Extract the (x, y) coordinate from the center of the cell holding the provided text.  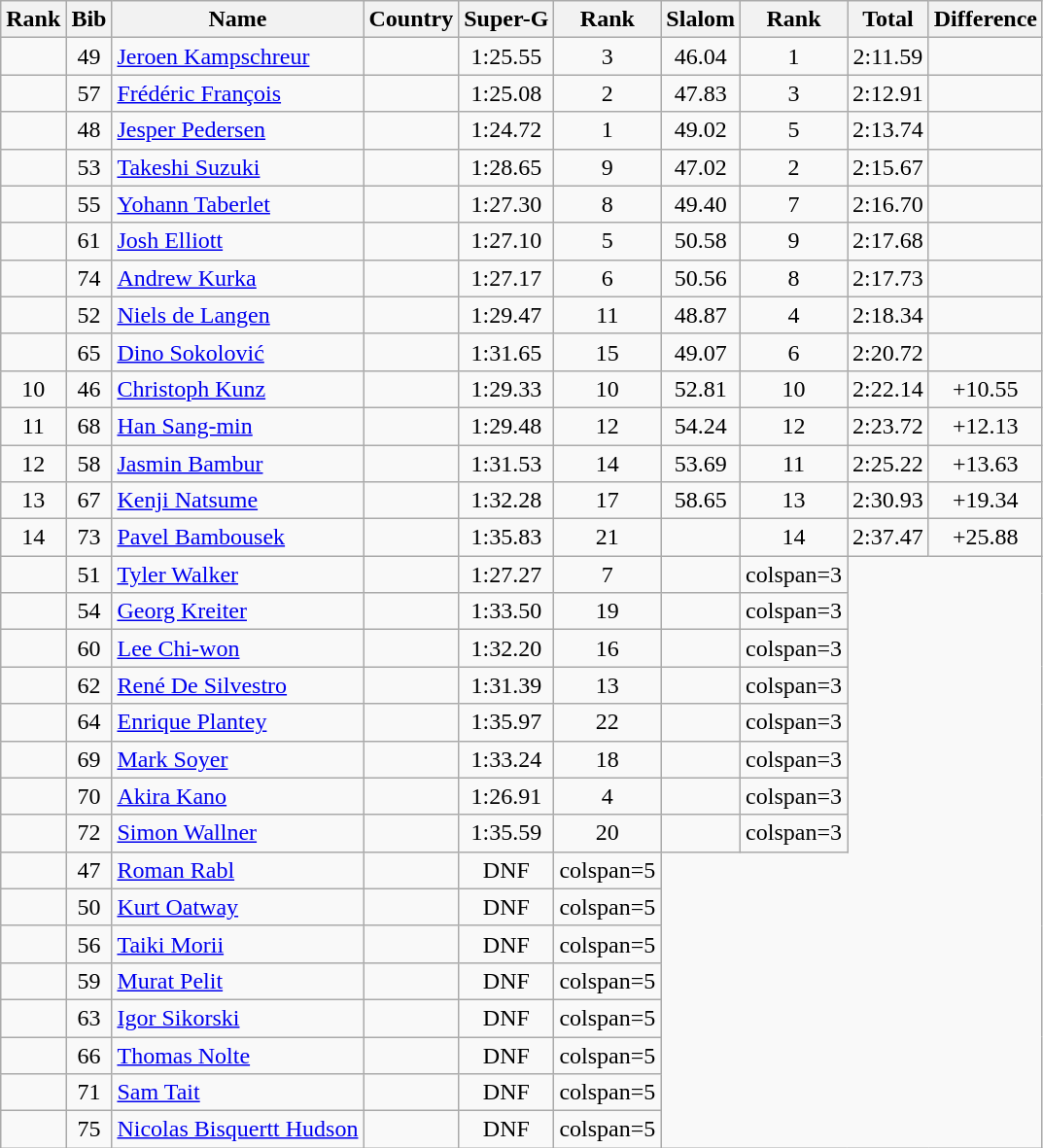
1:35.59 (506, 833)
+25.88 (986, 538)
Andrew Kurka (237, 278)
60 (89, 648)
49.07 (701, 352)
1:27.10 (506, 241)
2:30.93 (888, 501)
Thomas Nolte (237, 1055)
17 (608, 501)
+13.63 (986, 464)
52.81 (701, 389)
Kurt Oatway (237, 907)
Josh Elliott (237, 241)
49.40 (701, 204)
Dino Sokolović (237, 352)
1:29.33 (506, 389)
Total (888, 19)
Roman Rabl (237, 870)
2:16.70 (888, 204)
Difference (986, 19)
Enrique Plantey (237, 722)
57 (89, 93)
2:25.22 (888, 464)
Bib (89, 19)
2:37.47 (888, 538)
49.02 (701, 130)
Frédéric François (237, 93)
Christoph Kunz (237, 389)
71 (89, 1093)
Niels de Langen (237, 315)
73 (89, 538)
2:18.34 (888, 315)
1:24.72 (506, 130)
20 (608, 833)
2:12.91 (888, 93)
1:31.53 (506, 464)
Jasmin Bambur (237, 464)
61 (89, 241)
48 (89, 130)
Name (237, 19)
2:22.14 (888, 389)
René De Silvestro (237, 685)
58.65 (701, 501)
47.83 (701, 93)
1:27.30 (506, 204)
2:13.74 (888, 130)
1:29.48 (506, 426)
Yohann Taberlet (237, 204)
Georg Kreiter (237, 611)
1:31.39 (506, 685)
74 (89, 278)
1:32.20 (506, 648)
22 (608, 722)
1:27.17 (506, 278)
54.24 (701, 426)
68 (89, 426)
2:15.67 (888, 167)
2:20.72 (888, 352)
Igor Sikorski (237, 1018)
Super-G (506, 19)
Country (411, 19)
59 (89, 981)
72 (89, 833)
65 (89, 352)
67 (89, 501)
1:26.91 (506, 796)
+12.13 (986, 426)
Nicolas Bisquertt Hudson (237, 1130)
1:33.50 (506, 611)
50.58 (701, 241)
53 (89, 167)
1:35.83 (506, 538)
Han Sang-min (237, 426)
Sam Tait (237, 1093)
54 (89, 611)
+10.55 (986, 389)
Jeroen Kampschreur (237, 56)
Simon Wallner (237, 833)
55 (89, 204)
47 (89, 870)
Pavel Bambousek (237, 538)
49 (89, 56)
50.56 (701, 278)
2:11.59 (888, 56)
1:28.65 (506, 167)
21 (608, 538)
2:17.68 (888, 241)
19 (608, 611)
48.87 (701, 315)
69 (89, 759)
46.04 (701, 56)
1:29.47 (506, 315)
63 (89, 1018)
Kenji Natsume (237, 501)
16 (608, 648)
Murat Pelit (237, 981)
70 (89, 796)
Jesper Pedersen (237, 130)
56 (89, 944)
1:27.27 (506, 574)
52 (89, 315)
+19.34 (986, 501)
1:31.65 (506, 352)
Lee Chi-won (237, 648)
Tyler Walker (237, 574)
2:17.73 (888, 278)
1:25.55 (506, 56)
62 (89, 685)
Akira Kano (237, 796)
Taiki Morii (237, 944)
50 (89, 907)
Takeshi Suzuki (237, 167)
58 (89, 464)
2:23.72 (888, 426)
1:32.28 (506, 501)
66 (89, 1055)
47.02 (701, 167)
64 (89, 722)
1:33.24 (506, 759)
15 (608, 352)
1:35.97 (506, 722)
51 (89, 574)
Mark Soyer (237, 759)
1:25.08 (506, 93)
75 (89, 1130)
18 (608, 759)
46 (89, 389)
53.69 (701, 464)
Slalom (701, 19)
